Capture the cell that displays the provided text and extract its [x, y] central coordinate. 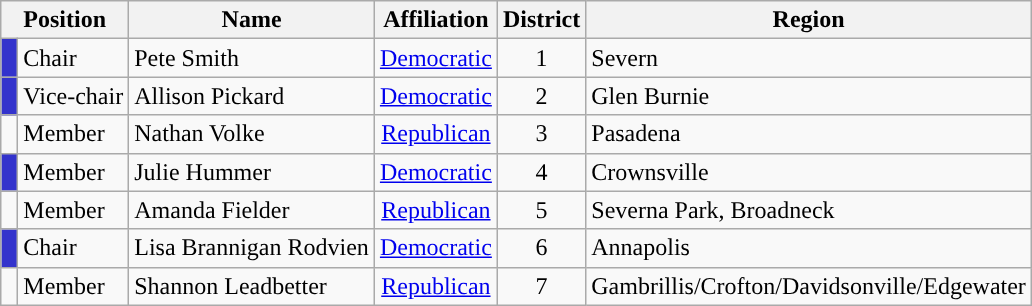
Amanda Fielder [252, 210]
Severna Park, Broadneck [809, 210]
3 [541, 134]
6 [541, 248]
Gambrillis/Crofton/Davidsonville/Edgewater [809, 286]
Shannon Leadbetter [252, 286]
Position [65, 20]
Nathan Volke [252, 134]
5 [541, 210]
Annapolis [809, 248]
Allison Pickard [252, 96]
2 [541, 96]
District [541, 20]
Name [252, 20]
Julie Hummer [252, 172]
Affiliation [436, 20]
Pasadena [809, 134]
Pete Smith [252, 58]
4 [541, 172]
Vice-chair [74, 96]
1 [541, 58]
Lisa Brannigan Rodvien [252, 248]
Severn [809, 58]
7 [541, 286]
Crownsville [809, 172]
Glen Burnie [809, 96]
Region [809, 20]
